From the cell containing the given text, extract its center point as [X, Y] coordinate. 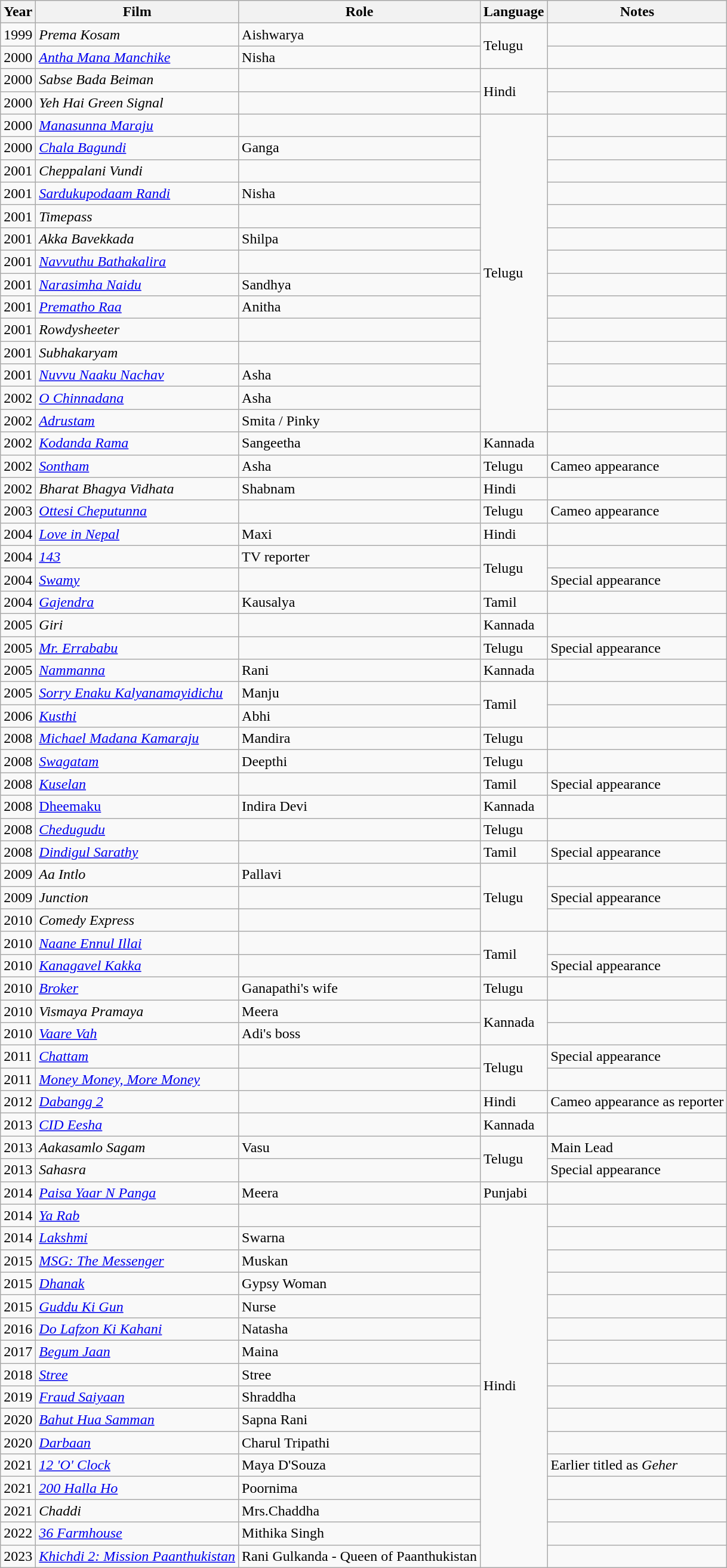
Sontham [137, 466]
Notes [637, 12]
Anitha [359, 307]
Mithika Singh [359, 1533]
Sorry Enaku Kalyanamayidichu [137, 693]
Ganga [359, 148]
Year [18, 12]
Maxi [359, 534]
2016 [18, 1329]
2006 [18, 716]
TV reporter [359, 557]
Cameo appearance as reporter [637, 1102]
Prema Kosam [137, 35]
Rani [359, 671]
Prematho Raa [137, 307]
2003 [18, 511]
Punjabi [514, 1193]
Kuselan [137, 784]
Timepass [137, 216]
Kodanda Rama [137, 443]
O Chinnadana [137, 398]
Antha Mana Manchike [137, 57]
Chala Bagundi [137, 148]
Dhanak [137, 1283]
Dheemaku [137, 807]
Bharat Bhagya Vidhata [137, 489]
Ya Rab [137, 1215]
2012 [18, 1102]
Swagatam [137, 761]
Lakshmi [137, 1238]
Sardukupodaam Randi [137, 193]
Chedugudu [137, 829]
Vasu [359, 1147]
Nammanna [137, 671]
Poornima [359, 1488]
Broker [137, 988]
200 Halla Ho [137, 1488]
Junction [137, 897]
Cheppalani Vundi [137, 171]
Gajendra [137, 602]
Indira Devi [359, 807]
Gypsy Woman [359, 1283]
2022 [18, 1533]
Aishwarya [359, 35]
CID Eesha [137, 1125]
Guddu Ki Gun [137, 1306]
Navvuthu Bathakalira [137, 261]
Adi's boss [359, 1034]
Mr. Errababu [137, 647]
Rowdysheeter [137, 330]
Bahut Hua Samman [137, 1420]
2023 [18, 1556]
Dabangg 2 [137, 1102]
Aa Intlo [137, 875]
143 [137, 557]
Manju [359, 693]
Sandhya [359, 285]
Language [514, 12]
Giri [137, 625]
Money Money, More Money [137, 1079]
Aakasamlo Sagam [137, 1147]
Khichdi 2: Mission Paanthukistan [137, 1556]
Mrs.Chaddha [359, 1511]
Adrustam [137, 421]
Subhakaryam [137, 353]
Main Lead [637, 1147]
Natasha [359, 1329]
Dindigul Sarathy [137, 852]
Naane Ennul Illai [137, 943]
Maina [359, 1351]
Abhi [359, 716]
Yeh Hai Green Signal [137, 103]
Ganapathi's wife [359, 988]
1999 [18, 35]
Comedy Express [137, 920]
Nurse [359, 1306]
Vaare Vah [137, 1034]
Manasunna Maraju [137, 125]
Sapna Rani [359, 1420]
Ottesi Cheputunna [137, 511]
Chattam [137, 1057]
Fraud Saiyaan [137, 1397]
Begum Jaan [137, 1351]
Role [359, 12]
Film [137, 12]
Kusthi [137, 716]
Rani Gulkanda - Queen of Paanthukistan [359, 1556]
Sahasra [137, 1170]
Mandira [359, 739]
2018 [18, 1374]
Sangeetha [359, 443]
Darbaan [137, 1443]
2017 [18, 1351]
Swamy [137, 579]
Shilpa [359, 239]
36 Farmhouse [137, 1533]
Swarna [359, 1238]
Love in Nepal [137, 534]
Do Lafzon Ki Kahani [137, 1329]
Muskan [359, 1261]
Narasimha Naidu [137, 285]
Shraddha [359, 1397]
Kausalya [359, 602]
Michael Madana Kamaraju [137, 739]
Vismaya Pramaya [137, 1011]
MSG: The Messenger [137, 1261]
Smita / Pinky [359, 421]
Sabse Bada Beiman [137, 80]
Chaddi [137, 1511]
2019 [18, 1397]
Pallavi [359, 875]
12 'O' Clock [137, 1465]
Charul Tripathi [359, 1443]
Nuvvu Naaku Nachav [137, 375]
Akka Bavekkada [137, 239]
Paisa Yaar N Panga [137, 1193]
Shabnam [359, 489]
Earlier titled as Geher [637, 1465]
Maya D'Souza [359, 1465]
Kanagavel Kakka [137, 965]
Deepthi [359, 761]
